Output the (X, Y) coordinate of the center of the cell containing the given text.  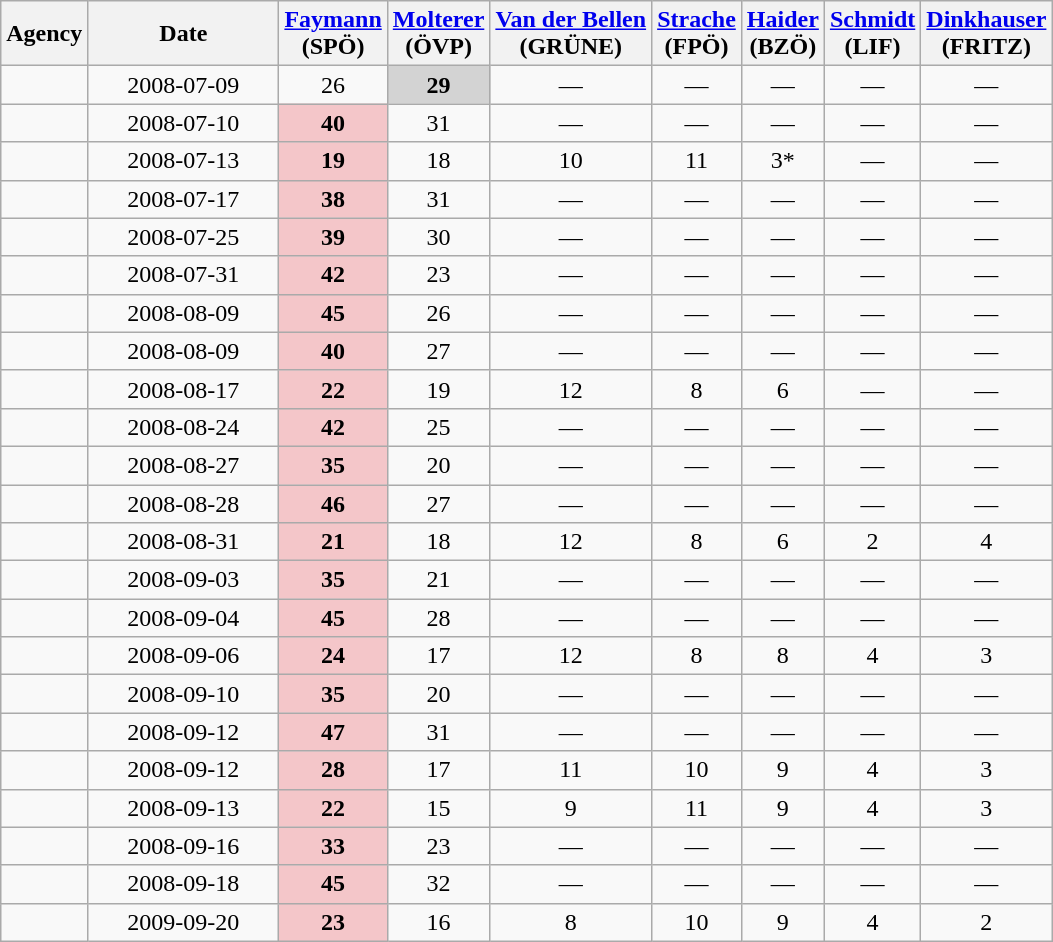
2008-08-24 (184, 427)
2008-09-04 (184, 618)
Agency (44, 34)
2008-07-25 (184, 237)
2008-09-10 (184, 694)
2008-08-28 (184, 503)
38 (333, 199)
2008-07-17 (184, 199)
2008-09-16 (184, 846)
2008-09-13 (184, 808)
2008-07-09 (184, 85)
47 (333, 732)
Haider(BZÖ) (782, 34)
Van der Bellen(GRÜNE) (571, 34)
Molterer(ÖVP) (438, 34)
2008-09-03 (184, 580)
39 (333, 237)
Dinkhauser(FRITZ) (986, 34)
Date (184, 34)
2009-09-20 (184, 922)
Faymann(SPÖ) (333, 34)
Schmidt(LIF) (872, 34)
2008-07-10 (184, 123)
2008-08-17 (184, 389)
2008-07-13 (184, 161)
25 (438, 427)
16 (438, 922)
30 (438, 237)
3* (782, 161)
Strache(FPÖ) (697, 34)
46 (333, 503)
2008-07-31 (184, 275)
2008-09-06 (184, 656)
32 (438, 884)
2008-08-31 (184, 542)
33 (333, 846)
2008-08-27 (184, 465)
24 (333, 656)
29 (438, 85)
15 (438, 808)
2008-09-18 (184, 884)
